Capture the cell that displays the provided text and extract its [x, y] central coordinate. 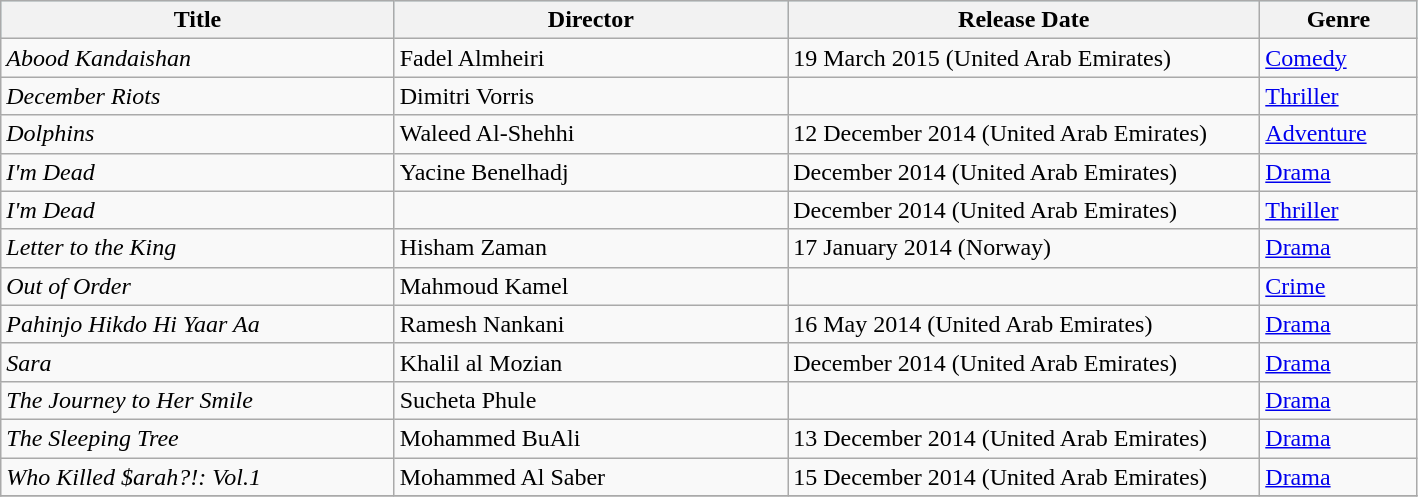
19 March 2015 (United Arab Emirates) [1024, 58]
Comedy [1338, 58]
Mohammed Al Saber [590, 477]
Crime [1338, 286]
Fadel Almheiri [590, 58]
Dolphins [198, 134]
Dimitri Vorris [590, 96]
Sara [198, 362]
16 May 2014 (United Arab Emirates) [1024, 324]
Mohammed BuAli [590, 438]
Mahmoud Kamel [590, 286]
The Journey to Her Smile [198, 400]
Who Killed $arah?!: Vol.1 [198, 477]
The Sleeping Tree [198, 438]
Khalil al Mozian [590, 362]
Hisham Zaman [590, 248]
15 December 2014 (United Arab Emirates) [1024, 477]
Sucheta Phule [590, 400]
Director [590, 20]
Yacine Benelhadj [590, 172]
12 December 2014 (United Arab Emirates) [1024, 134]
Pahinjo Hikdo Hi Yaar Aa [198, 324]
Title [198, 20]
Adventure [1338, 134]
Abood Kandaishan [198, 58]
Letter to the King [198, 248]
December Riots [198, 96]
17 January 2014 (Norway) [1024, 248]
Ramesh Nankani [590, 324]
Genre [1338, 20]
Out of Order [198, 286]
Waleed Al-Shehhi [590, 134]
13 December 2014 (United Arab Emirates) [1024, 438]
Release Date [1024, 20]
